Return (X, Y) of the center of cell containing provided text 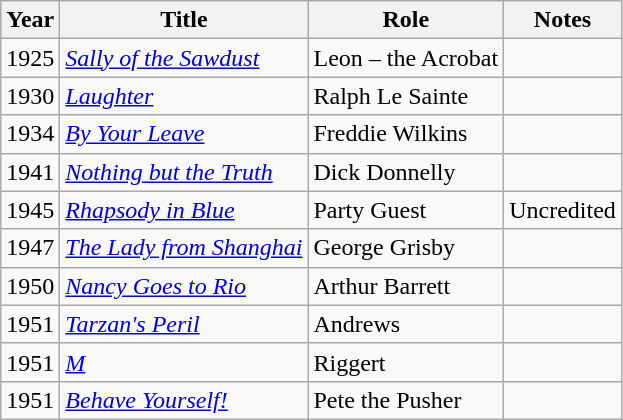
Year (30, 20)
Freddie Wilkins (406, 134)
By Your Leave (184, 134)
1930 (30, 96)
Rhapsody in Blue (184, 210)
Nothing but the Truth (184, 172)
Pete the Pusher (406, 400)
The Lady from Shanghai (184, 248)
Dick Donnelly (406, 172)
Role (406, 20)
Title (184, 20)
Nancy Goes to Rio (184, 286)
1950 (30, 286)
1945 (30, 210)
1934 (30, 134)
Ralph Le Sainte (406, 96)
1947 (30, 248)
1925 (30, 58)
Notes (563, 20)
Arthur Barrett (406, 286)
Behave Yourself! (184, 400)
Riggert (406, 362)
1941 (30, 172)
Tarzan's Peril (184, 324)
Leon – the Acrobat (406, 58)
Sally of the Sawdust (184, 58)
Party Guest (406, 210)
Andrews (406, 324)
Uncredited (563, 210)
Laughter (184, 96)
George Grisby (406, 248)
M (184, 362)
